Capture the cell that displays the provided text and extract its (x, y) central coordinate. 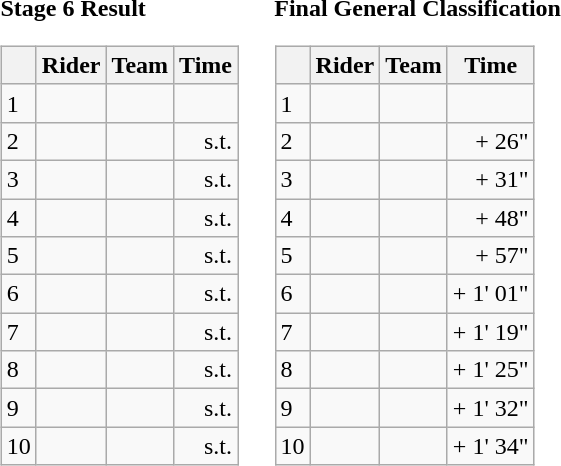
+ 1' 34" (490, 446)
+ 1' 01" (490, 294)
+ 1' 25" (490, 370)
+ 26" (490, 141)
+ 48" (490, 217)
+ 1' 19" (490, 332)
+ 57" (490, 256)
+ 1' 32" (490, 408)
+ 31" (490, 179)
